Detect which cell encompasses the target text, then output its [X, Y] center coordinate. 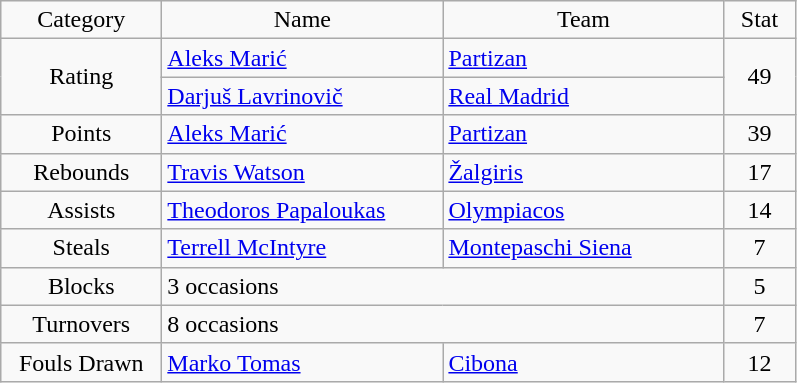
14 [760, 210]
Assists [82, 210]
Name [302, 20]
Darjuš Lavrinovič [302, 96]
39 [760, 134]
Category [82, 20]
Rating [82, 77]
Points [82, 134]
Travis Watson [302, 172]
3 occasions [443, 286]
Real Madrid [584, 96]
Team [584, 20]
Cibona [584, 362]
8 occasions [443, 324]
Blocks [82, 286]
49 [760, 77]
Marko Tomas [302, 362]
Žalgiris [584, 172]
Theodoros Papaloukas [302, 210]
Montepaschi Siena [584, 248]
Stat [760, 20]
Olympiacos [584, 210]
Terrell McIntyre [302, 248]
17 [760, 172]
Fouls Drawn [82, 362]
5 [760, 286]
Steals [82, 248]
Turnovers [82, 324]
12 [760, 362]
Rebounds [82, 172]
